From the cell containing the given text, extract its center point as [X, Y] coordinate. 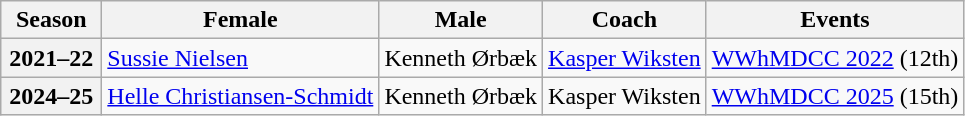
2024–25 [52, 96]
WWhMDCC 2022 (12th) [835, 58]
Sussie Nielsen [240, 58]
Female [240, 20]
Season [52, 20]
WWhMDCC 2025 (15th) [835, 96]
Helle Christiansen-Schmidt [240, 96]
Coach [625, 20]
Male [461, 20]
2021–22 [52, 58]
Events [835, 20]
